Pinpoint the cell where the given text exists, returning its [X, Y] midpoint coordinate. 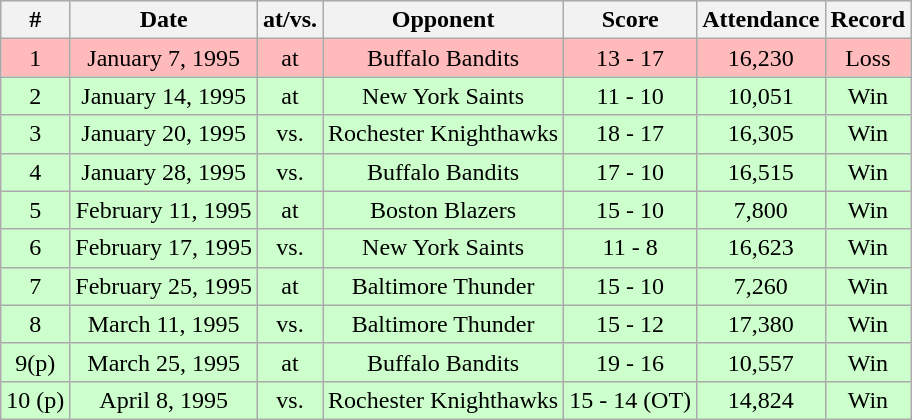
8 [36, 324]
February 17, 1995 [164, 248]
13 - 17 [630, 58]
14,824 [761, 400]
April 8, 1995 [164, 400]
16,230 [761, 58]
February 11, 1995 [164, 210]
7,800 [761, 210]
January 14, 1995 [164, 96]
January 7, 1995 [164, 58]
Score [630, 20]
15 - 12 [630, 324]
18 - 17 [630, 134]
15 - 14 (OT) [630, 400]
February 25, 1995 [164, 286]
Record [868, 20]
Loss [868, 58]
Boston Blazers [444, 210]
5 [36, 210]
11 - 10 [630, 96]
March 25, 1995 [164, 362]
2 [36, 96]
17,380 [761, 324]
4 [36, 172]
at/vs. [290, 20]
16,305 [761, 134]
7,260 [761, 286]
10,051 [761, 96]
6 [36, 248]
16,515 [761, 172]
10,557 [761, 362]
Attendance [761, 20]
1 [36, 58]
16,623 [761, 248]
Date [164, 20]
10 (p) [36, 400]
17 - 10 [630, 172]
March 11, 1995 [164, 324]
9(p) [36, 362]
3 [36, 134]
January 28, 1995 [164, 172]
Opponent [444, 20]
19 - 16 [630, 362]
January 20, 1995 [164, 134]
# [36, 20]
7 [36, 286]
11 - 8 [630, 248]
